Provide the [x, y] coordinate of the cell's center where the given text is located.  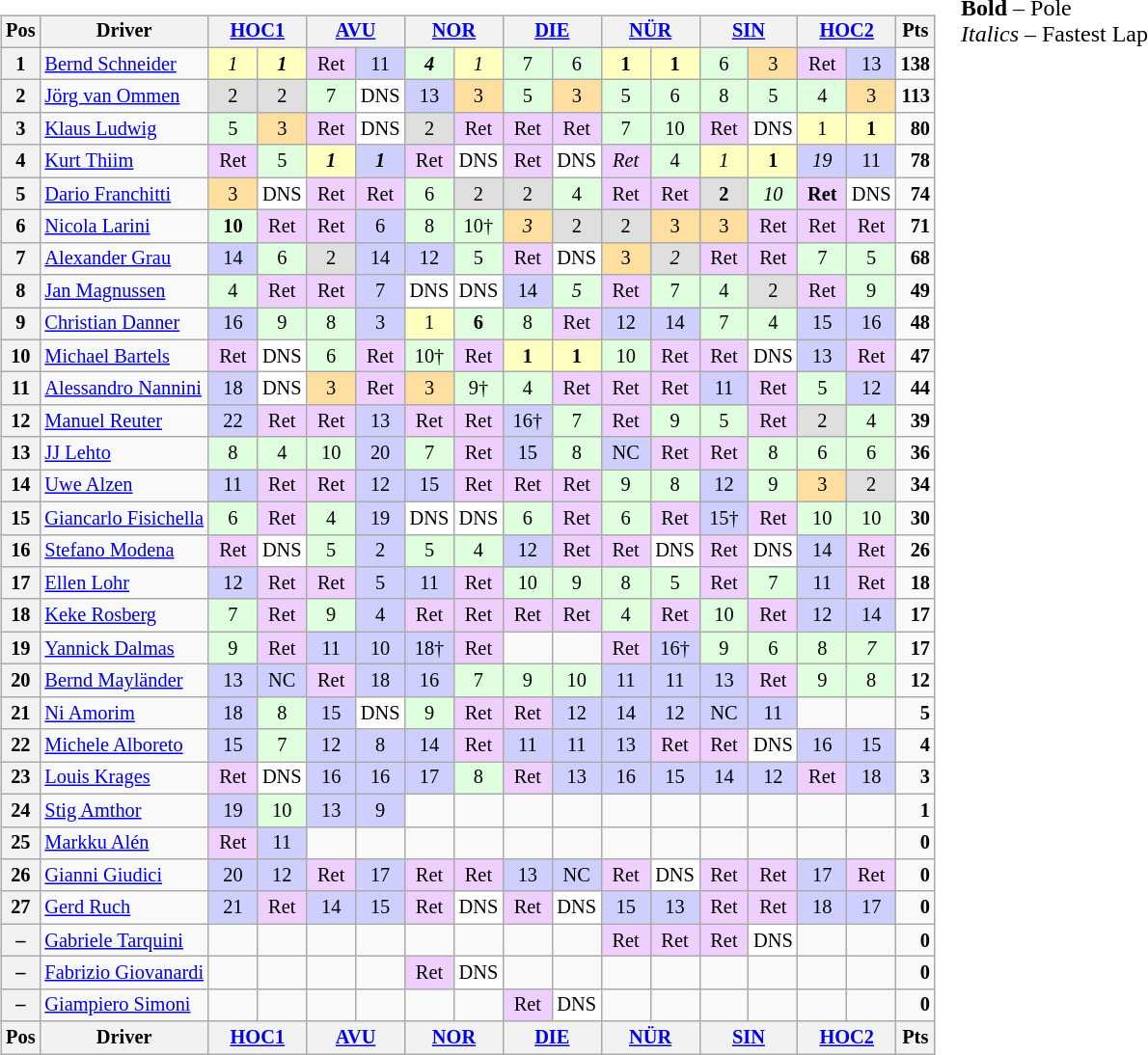
Christian Danner [123, 324]
Ni Amorim [123, 713]
Kurt Thiim [123, 161]
39 [916, 421]
Stig Amthor [123, 810]
24 [20, 810]
47 [916, 356]
Ellen Lohr [123, 583]
Fabrizio Giovanardi [123, 973]
138 [916, 64]
Markku Alén [123, 843]
JJ Lehto [123, 453]
Alessandro Nannini [123, 389]
44 [916, 389]
Uwe Alzen [123, 486]
36 [916, 453]
Gianni Giudici [123, 876]
Alexander Grau [123, 258]
Giampiero Simoni [123, 1005]
71 [916, 227]
9† [478, 389]
78 [916, 161]
15† [724, 518]
Dario Franchitti [123, 194]
30 [916, 518]
Michael Bartels [123, 356]
Keke Rosberg [123, 615]
Yannick Dalmas [123, 648]
Michele Alboreto [123, 745]
Bernd Schneider [123, 64]
49 [916, 291]
Klaus Ludwig [123, 129]
34 [916, 486]
Jan Magnussen [123, 291]
27 [20, 907]
25 [20, 843]
Gerd Ruch [123, 907]
Stefano Modena [123, 551]
Giancarlo Fisichella [123, 518]
Bernd Mayländer [123, 681]
Nicola Larini [123, 227]
Gabriele Tarquini [123, 940]
Manuel Reuter [123, 421]
68 [916, 258]
23 [20, 778]
80 [916, 129]
48 [916, 324]
Jörg van Ommen [123, 96]
Louis Krages [123, 778]
74 [916, 194]
18† [430, 648]
113 [916, 96]
